Identify which cell holds the provided text, then report its [x, y] central coordinate. 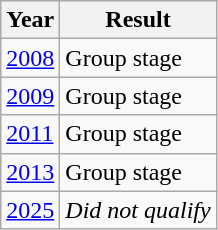
Year [30, 20]
2013 [30, 172]
Did not qualify [138, 210]
2008 [30, 58]
Result [138, 20]
2025 [30, 210]
2009 [30, 96]
2011 [30, 134]
